Identify which cell holds the provided text, then report its (x, y) central coordinate. 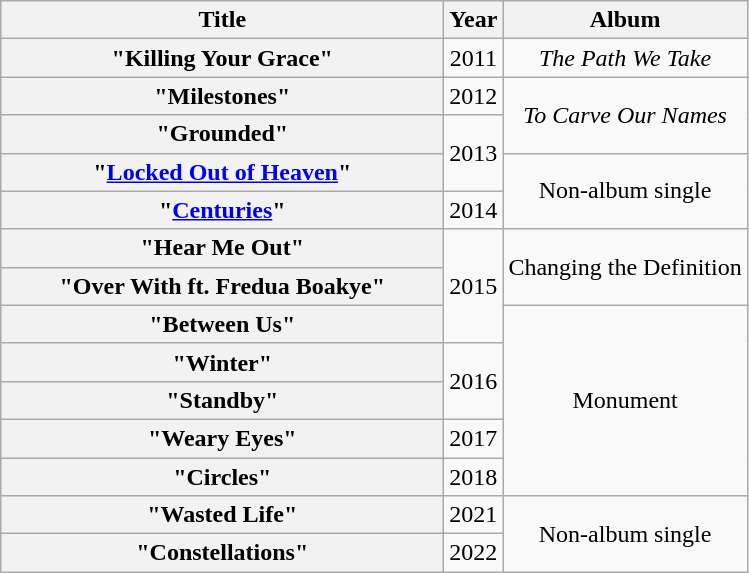
"Centuries" (222, 210)
"Killing Your Grace" (222, 58)
2022 (474, 553)
Title (222, 20)
2018 (474, 477)
"Weary Eyes" (222, 438)
"Hear Me Out" (222, 248)
2014 (474, 210)
Album (625, 20)
"Constellations" (222, 553)
2011 (474, 58)
Changing the Definition (625, 267)
2015 (474, 286)
The Path We Take (625, 58)
2013 (474, 153)
Year (474, 20)
"Between Us" (222, 324)
"Milestones" (222, 96)
"Circles" (222, 477)
"Over With ft. Fredua Boakye" (222, 286)
"Wasted Life" (222, 515)
2017 (474, 438)
"Locked Out of Heaven" (222, 172)
2016 (474, 381)
"Winter" (222, 362)
"Grounded" (222, 134)
2021 (474, 515)
"Standby" (222, 400)
To Carve Our Names (625, 115)
Monument (625, 400)
2012 (474, 96)
